Determine the (x, y) coordinate at the center of the cell enclosing the given text.  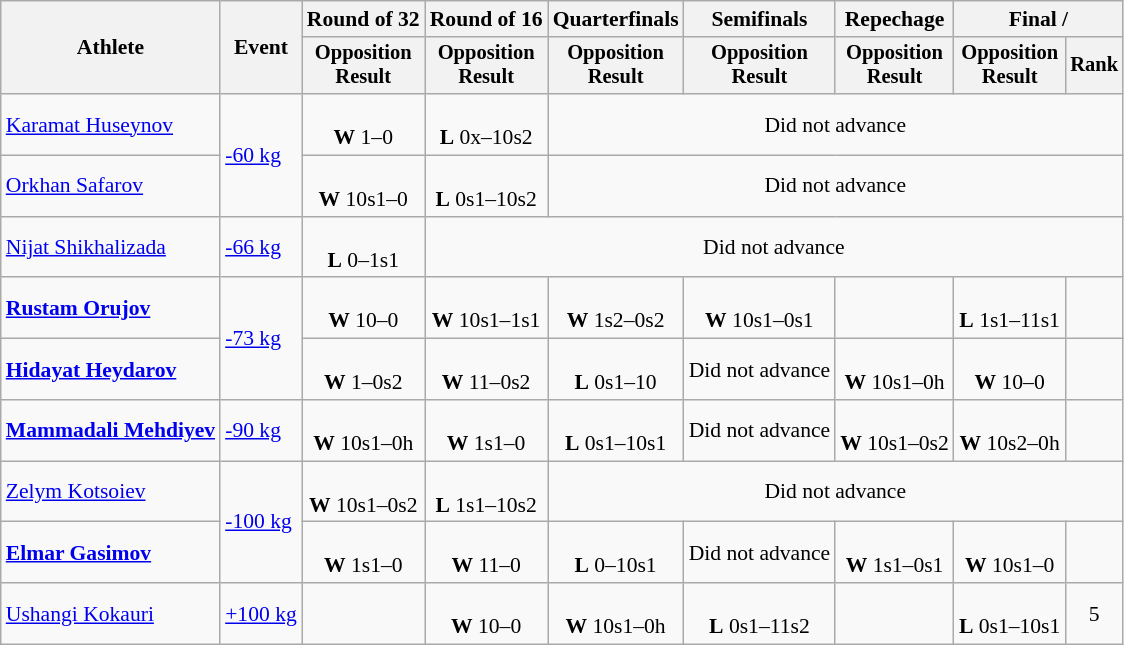
W 11–0s2 (486, 370)
L 0x–10s2 (486, 124)
L 1s1–11s1 (1010, 308)
-66 kg (261, 248)
L 0–1s1 (364, 248)
Repechage (894, 19)
Athlete (110, 48)
-60 kg (261, 155)
W 10s1–1s1 (486, 308)
W 1–0s2 (364, 370)
Zelym Kotsoiev (110, 492)
Semifinals (760, 19)
Round of 16 (486, 19)
L 0s1–11s2 (760, 614)
W 1–0 (364, 124)
Final / (1038, 19)
Rank (1094, 66)
Nijat Shikhalizada (110, 248)
Hidayat Heydarov (110, 370)
W 1s1–0s1 (894, 552)
Round of 32 (364, 19)
-73 kg (261, 339)
L 1s1–10s2 (486, 492)
Karamat Huseynov (110, 124)
Quarterfinals (616, 19)
Mammadali Mehdiyev (110, 430)
L 0–10s1 (616, 552)
Rustam Orujov (110, 308)
Event (261, 48)
Orkhan Safarov (110, 186)
W 10s2–0h (1010, 430)
W 11–0 (486, 552)
-100 kg (261, 522)
L 0s1–10s2 (486, 186)
L 0s1–10 (616, 370)
5 (1094, 614)
Elmar Gasimov (110, 552)
W 1s2–0s2 (616, 308)
Ushangi Kokauri (110, 614)
+100 kg (261, 614)
W 10s1–0s1 (760, 308)
-90 kg (261, 430)
